Provide the [x, y] coordinate of the cell's center where the given text is located.  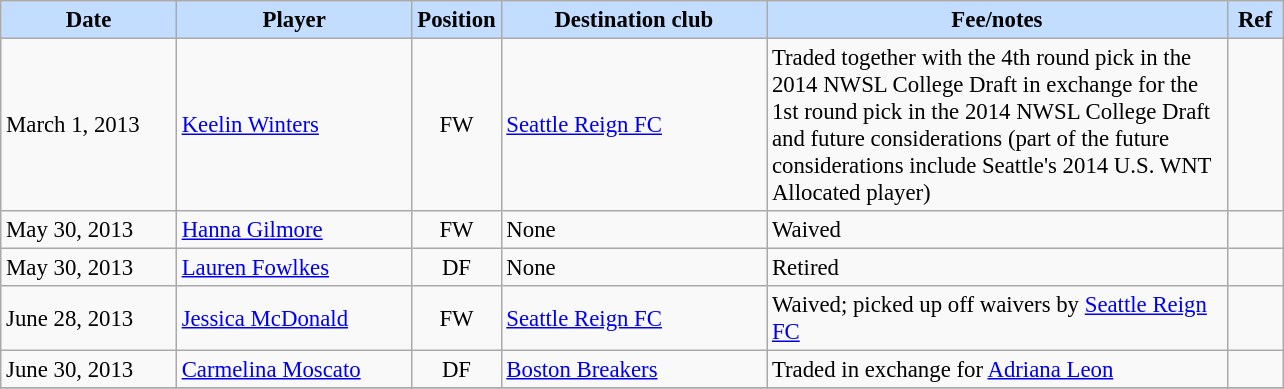
June 28, 2013 [89, 318]
March 1, 2013 [89, 126]
Date [89, 20]
Position [456, 20]
Boston Breakers [634, 370]
Keelin Winters [294, 126]
Player [294, 20]
Hanna Gilmore [294, 230]
Fee/notes [998, 20]
Lauren Fowlkes [294, 268]
Waived [998, 230]
Traded in exchange for Adriana Leon [998, 370]
Ref [1255, 20]
Jessica McDonald [294, 318]
Carmelina Moscato [294, 370]
Destination club [634, 20]
Retired [998, 268]
June 30, 2013 [89, 370]
Waived; picked up off waivers by Seattle Reign FC [998, 318]
